Locate the cell with the specified text and output its (X, Y) center coordinate. 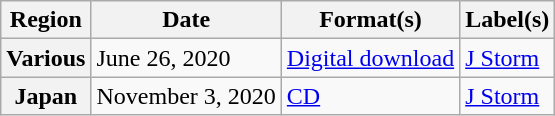
Japan (46, 96)
Various (46, 58)
CD (370, 96)
November 3, 2020 (186, 96)
Format(s) (370, 20)
Date (186, 20)
Digital download (370, 58)
June 26, 2020 (186, 58)
Region (46, 20)
Label(s) (508, 20)
